Detect which cell encompasses the target text, then output its [X, Y] center coordinate. 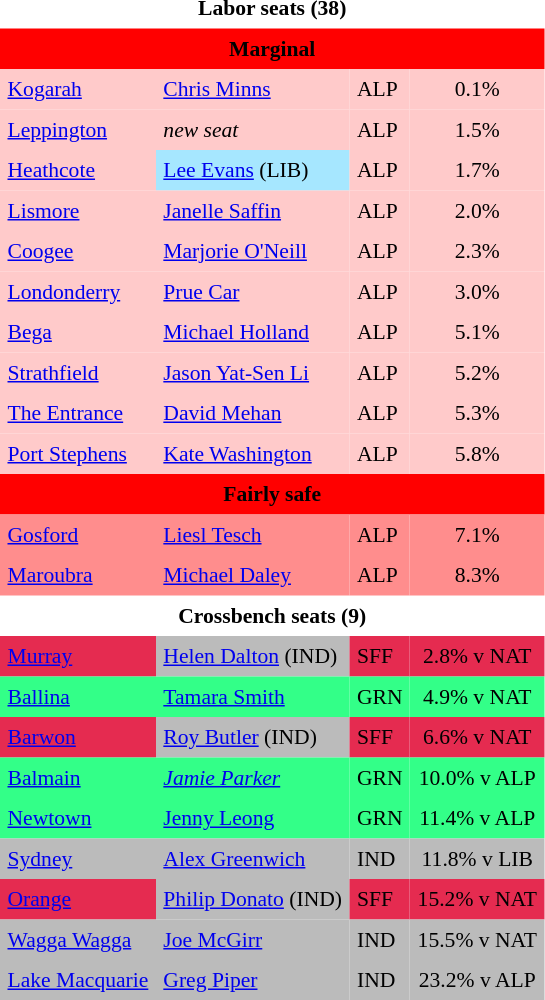
15.2% v NAT [477, 899]
Michael Holland [253, 332]
Newtown [78, 818]
Coogee [78, 251]
Alex Greenwich [253, 858]
Marginal [272, 48]
Tamara Smith [253, 696]
Jenny Leong [253, 818]
2.3% [477, 251]
Orange [78, 899]
3.0% [477, 291]
1.5% [477, 129]
Sydney [78, 858]
Wagga Wagga [78, 939]
Port Stephens [78, 453]
Jamie Parker [253, 777]
5.3% [477, 413]
The Entrance [78, 413]
Leppington [78, 129]
1.7% [477, 170]
11.8% v LIB [477, 858]
2.0% [477, 210]
Bega [78, 332]
5.8% [477, 453]
Marjorie O'Neill [253, 251]
15.5% v NAT [477, 939]
Londonderry [78, 291]
Michael Daley [253, 575]
Janelle Saffin [253, 210]
4.9% v NAT [477, 696]
Lee Evans (LIB) [253, 170]
Crossbench seats (9) [272, 615]
Fairly safe [272, 494]
5.1% [477, 332]
23.2% v ALP [477, 980]
Liesl Tesch [253, 534]
Roy Butler (IND) [253, 737]
Gosford [78, 534]
6.6% v NAT [477, 737]
11.4% v ALP [477, 818]
Heathcote [78, 170]
Joe McGirr [253, 939]
7.1% [477, 534]
5.2% [477, 372]
Balmain [78, 777]
Prue Car [253, 291]
Maroubra [78, 575]
new seat [253, 129]
Greg Piper [253, 980]
Lake Macquarie [78, 980]
8.3% [477, 575]
David Mehan [253, 413]
Jason Yat-Sen Li [253, 372]
Lismore [78, 210]
Helen Dalton (IND) [253, 656]
Kate Washington [253, 453]
Strathfield [78, 372]
2.8% v NAT [477, 656]
Chris Minns [253, 89]
Philip Donato (IND) [253, 899]
Kogarah [78, 89]
0.1% [477, 89]
Murray [78, 656]
Barwon [78, 737]
Ballina [78, 696]
10.0% v ALP [477, 777]
